Provide the (X, Y) coordinate of the cell's center where the given text is located.  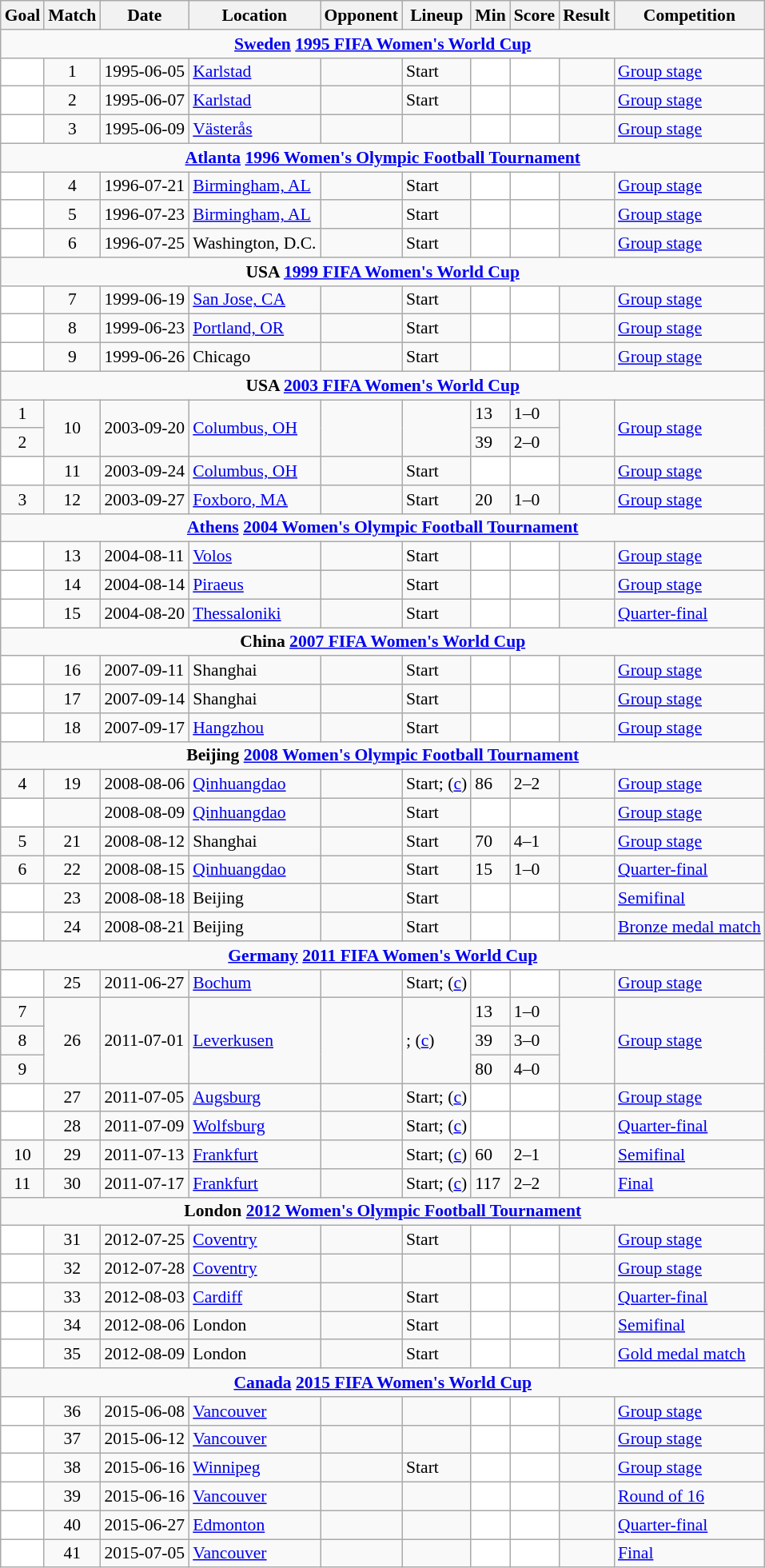
12 (72, 500)
2011-07-13 (144, 1155)
2003-09-27 (144, 500)
86 (491, 784)
2004-08-20 (144, 613)
16 (72, 671)
Västerås (254, 130)
2015-06-12 (144, 1439)
Canada 2015 FIFA Women's World Cup (383, 1382)
2–1 (534, 1155)
Bronze medal match (689, 927)
26 (72, 1041)
23 (72, 899)
18 (72, 728)
London 2012 Women's Olympic Football Tournament (383, 1211)
14 (72, 585)
Piraeus (254, 585)
Chicago (254, 357)
Date (144, 15)
40 (72, 1525)
Athens 2004 Women's Olympic Football Tournament (383, 528)
; (c) (436, 1041)
1995-06-05 (144, 72)
2003-09-24 (144, 471)
Wolfsburg (254, 1127)
Gold medal match (689, 1355)
Lineup (436, 15)
37 (72, 1439)
2007-09-14 (144, 699)
2015-06-27 (144, 1525)
17 (72, 699)
20 (491, 500)
32 (72, 1269)
Location (254, 15)
2008-08-18 (144, 899)
Result (587, 15)
25 (72, 983)
2008-08-12 (144, 841)
2011-07-09 (144, 1127)
Atlanta 1996 Women's Olympic Football Tournament (383, 158)
China 2007 FIFA Women's World Cup (383, 642)
1996-07-25 (144, 243)
2012-08-03 (144, 1297)
2003-09-20 (144, 429)
1996-07-23 (144, 215)
21 (72, 841)
Portland, OR (254, 329)
Hangzhou (254, 728)
35 (72, 1355)
Score (534, 15)
2008-08-09 (144, 813)
2011-07-05 (144, 1098)
38 (72, 1468)
31 (72, 1240)
Germany 2011 FIFA Women's World Cup (383, 956)
2008-08-15 (144, 870)
Bochum (254, 983)
2007-09-17 (144, 728)
1995-06-09 (144, 130)
30 (72, 1183)
1999-06-23 (144, 329)
80 (491, 1069)
27 (72, 1098)
2012-07-25 (144, 1240)
2011-07-01 (144, 1041)
2011-06-27 (144, 983)
1999-06-19 (144, 300)
22 (72, 870)
41 (72, 1554)
117 (491, 1183)
USA 2003 FIFA Women's World Cup (383, 385)
Edmonton (254, 1525)
Cardiff (254, 1297)
2008-08-21 (144, 927)
19 (72, 784)
Competition (689, 15)
29 (72, 1155)
2007-09-11 (144, 671)
Volos (254, 557)
36 (72, 1411)
2008-08-06 (144, 784)
1995-06-07 (144, 101)
Match (72, 15)
Beijing 2008 Women's Olympic Football Tournament (383, 756)
28 (72, 1127)
Winnipeg (254, 1468)
Round of 16 (689, 1497)
4–1 (534, 841)
Sweden 1995 FIFA Women's World Cup (383, 44)
Opponent (361, 15)
1996-07-21 (144, 186)
Washington, D.C. (254, 243)
2012-08-09 (144, 1355)
2004-08-11 (144, 557)
Goal (22, 15)
USA 1999 FIFA Women's World Cup (383, 272)
2012-07-28 (144, 1269)
Min (491, 15)
2015-06-08 (144, 1411)
Thessaloniki (254, 613)
1999-06-26 (144, 357)
San Jose, CA (254, 300)
70 (491, 841)
Foxboro, MA (254, 500)
Augsburg (254, 1098)
3–0 (534, 1041)
33 (72, 1297)
2012-08-06 (144, 1326)
2–0 (534, 443)
34 (72, 1326)
2011-07-17 (144, 1183)
2015-07-05 (144, 1554)
4–0 (534, 1069)
60 (491, 1155)
2004-08-14 (144, 585)
Leverkusen (254, 1041)
24 (72, 927)
